Capture the cell that displays the provided text and extract its [x, y] central coordinate. 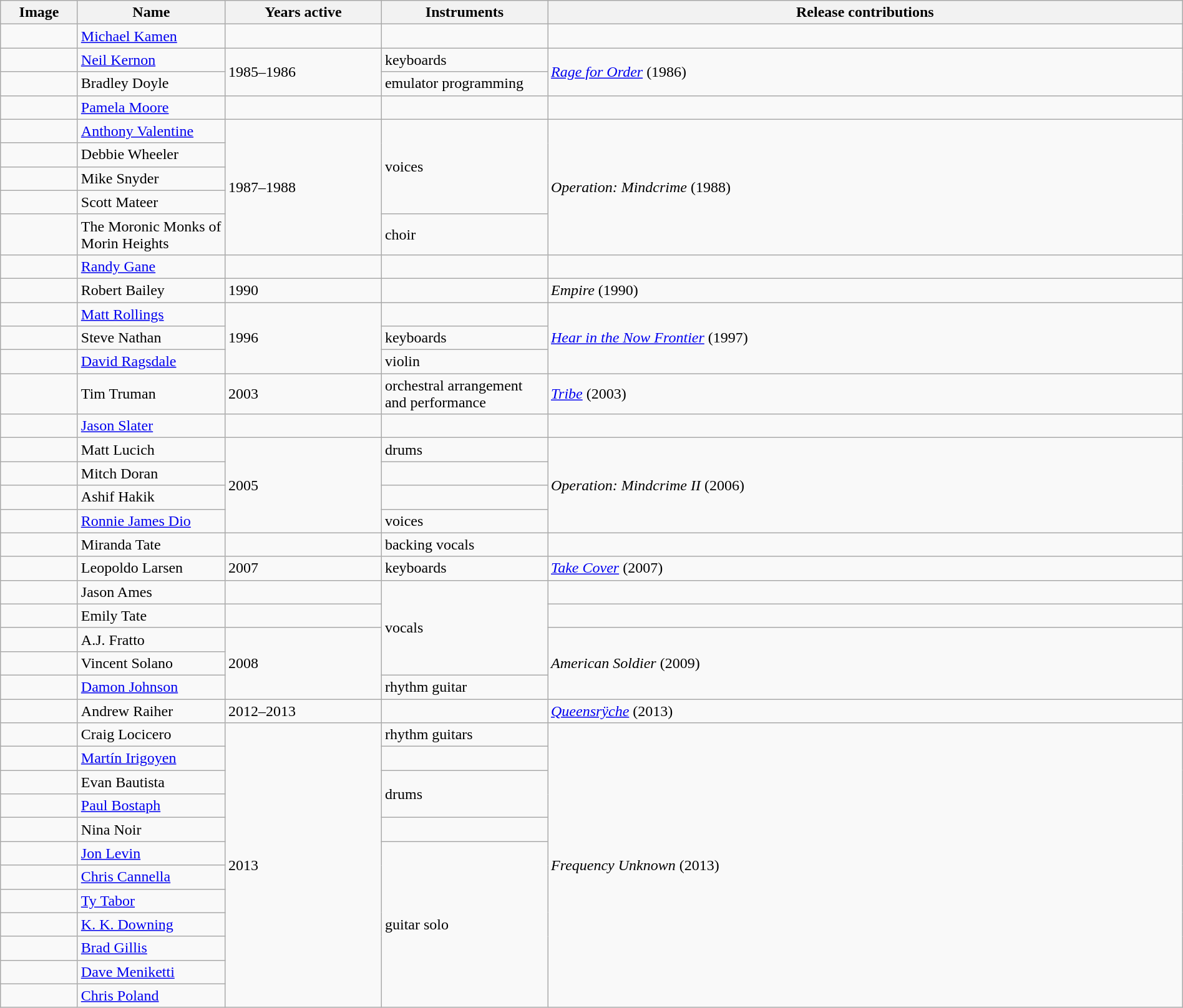
Andrew Raiher [151, 710]
Matt Lucich [151, 450]
Vincent Solano [151, 663]
rhythm guitars [464, 735]
American Soldier (2009) [865, 663]
Frequency Unknown (2013) [865, 866]
Bradley Doyle [151, 84]
Tim Truman [151, 394]
Emily Tate [151, 616]
rhythm guitar [464, 687]
Instruments [464, 12]
2013 [303, 866]
Queensrÿche (2013) [865, 710]
1987–1988 [303, 187]
2003 [303, 394]
Ashif Hakik [151, 497]
guitar solo [464, 924]
Jason Slater [151, 426]
Steve Nathan [151, 338]
1985–1986 [303, 72]
Evan Bautista [151, 782]
Hear in the Now Frontier (1997) [865, 337]
Matt Rollings [151, 314]
K. K. Downing [151, 924]
Leopoldo Larsen [151, 568]
Image [39, 12]
Take Cover (2007) [865, 568]
2008 [303, 663]
Name [151, 12]
Operation: Mindcrime (1988) [865, 187]
Scott Mateer [151, 202]
Mitch Doran [151, 473]
Robert Bailey [151, 290]
Mike Snyder [151, 178]
emulator programming [464, 84]
Miranda Tate [151, 545]
2007 [303, 568]
Craig Locicero [151, 735]
vocals [464, 628]
choir [464, 235]
Nina Noir [151, 830]
Martín Irigoyen [151, 758]
1996 [303, 337]
Paul Bostaph [151, 806]
Neil Kernon [151, 60]
Operation: Mindcrime II (2006) [865, 485]
2005 [303, 485]
backing vocals [464, 545]
violin [464, 362]
Empire (1990) [865, 290]
Michael Kamen [151, 36]
Randy Gane [151, 266]
A.J. Fratto [151, 639]
Rage for Order (1986) [865, 72]
Ty Tabor [151, 901]
Jon Levin [151, 853]
Release contributions [865, 12]
Jason Ames [151, 592]
2012–2013 [303, 710]
Brad Gillis [151, 948]
Years active [303, 12]
Debbie Wheeler [151, 155]
The Moronic Monks of Morin Heights [151, 235]
Chris Poland [151, 996]
Ronnie James Dio [151, 521]
Pamela Moore [151, 107]
Dave Meniketti [151, 972]
David Ragsdale [151, 362]
1990 [303, 290]
Tribe (2003) [865, 394]
Anthony Valentine [151, 131]
orchestral arrangement and performance [464, 394]
Chris Cannella [151, 877]
Damon Johnson [151, 687]
